For the text-containing cell, return its midpoint in (x, y) coordinate format. 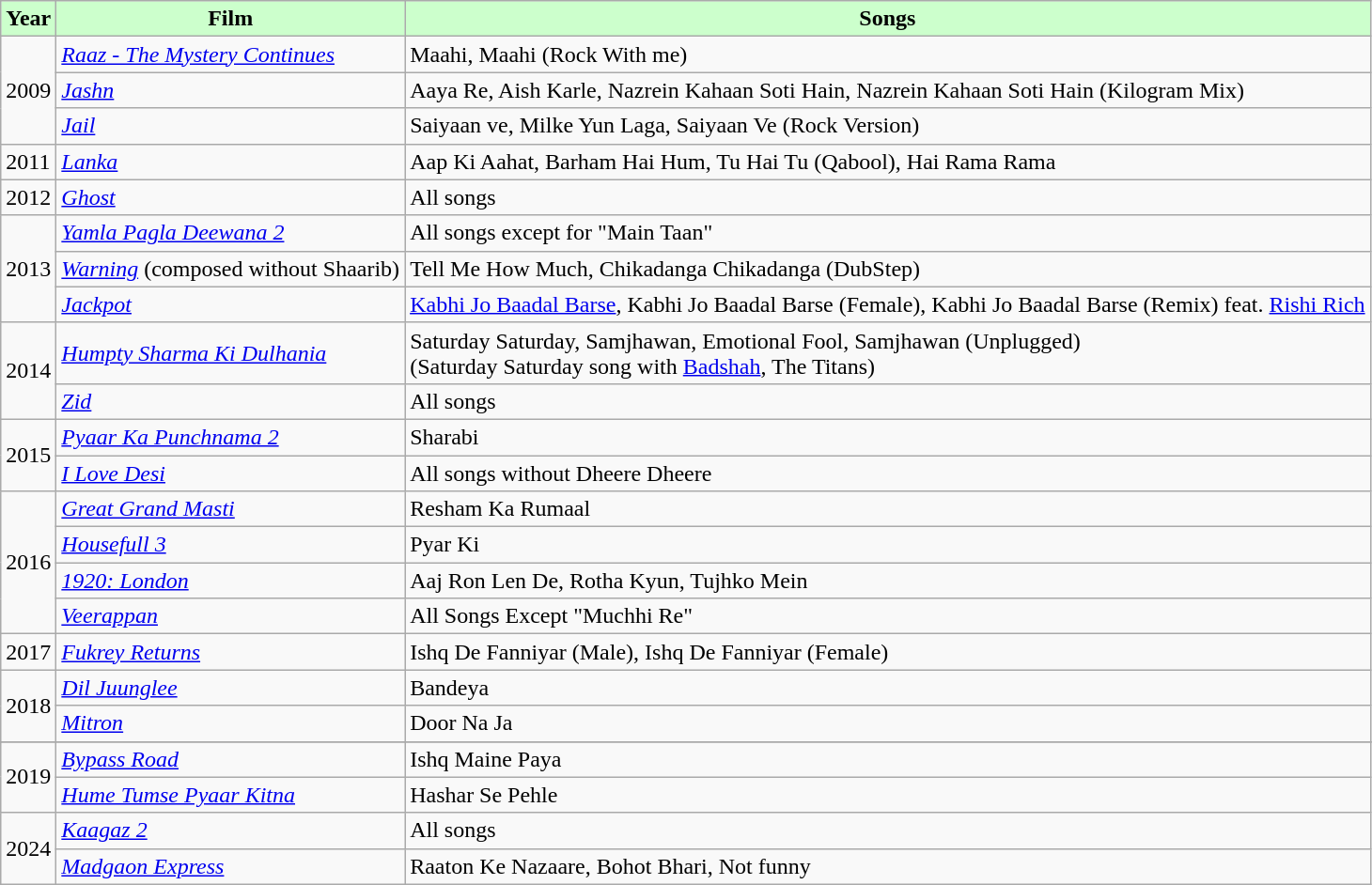
All Songs Except "Muchhi Re" (887, 616)
Door Na Ja (887, 723)
Tell Me How Much, Chikadanga Chikadanga (DubStep) (887, 269)
Jail (231, 126)
2015 (28, 455)
All songs except for "Main Taan" (887, 233)
Bypass Road (231, 759)
Jashn (231, 90)
2017 (28, 652)
Jackpot (231, 304)
Aaya Re, Aish Karle, Nazrein Kahaan Soti Hain, Nazrein Kahaan Soti Hain (Kilogram Mix) (887, 90)
2013 (28, 269)
Hume Tumse Pyaar Kitna (231, 795)
2011 (28, 162)
Fukrey Returns (231, 652)
Dil Juunglee (231, 688)
2014 (28, 370)
Housefull 3 (231, 545)
Ishq De Fanniyar (Male), Ishq De Fanniyar (Female) (887, 652)
Aap Ki Aahat, Barham Hai Hum, Tu Hai Tu (Qabool), Hai Rama Rama (887, 162)
Bandeya (887, 688)
Hashar Se Pehle (887, 795)
Saiyaan ve, Milke Yun Laga, Saiyaan Ve (Rock Version) (887, 126)
Sharabi (887, 437)
2016 (28, 563)
Kabhi Jo Baadal Barse, Kabhi Jo Baadal Barse (Female), Kabhi Jo Baadal Barse (Remix) feat. Rishi Rich (887, 304)
Raaton Ke Nazaare, Bohot Bhari, Not funny (887, 866)
Humpty Sharma Ki Dulhania (231, 353)
Raaz - The Mystery Continues (231, 54)
Year (28, 19)
Zid (231, 401)
All songs without Dheere Dheere (887, 473)
Yamla Pagla Deewana 2 (231, 233)
Kaagaz 2 (231, 831)
Aaj Ron Len De, Rotha Kyun, Tujhko Mein (887, 581)
1920: London (231, 581)
Lanka (231, 162)
Film (231, 19)
Maahi, Maahi (Rock With me) (887, 54)
2009 (28, 90)
Veerappan (231, 616)
2018 (28, 706)
Songs (887, 19)
I Love Desi (231, 473)
2012 (28, 197)
Pyar Ki (887, 545)
Madgaon Express (231, 866)
2019 (28, 777)
Saturday Saturday, Samjhawan, Emotional Fool, Samjhawan (Unplugged)(Saturday Saturday song with Badshah, The Titans) (887, 353)
Ghost (231, 197)
Mitron (231, 723)
2024 (28, 848)
Warning (composed without Shaarib) (231, 269)
Great Grand Masti (231, 509)
Pyaar Ka Punchnama 2 (231, 437)
Ishq Maine Paya (887, 759)
Resham Ka Rumaal (887, 509)
